Return [X, Y] of the center of cell containing provided text 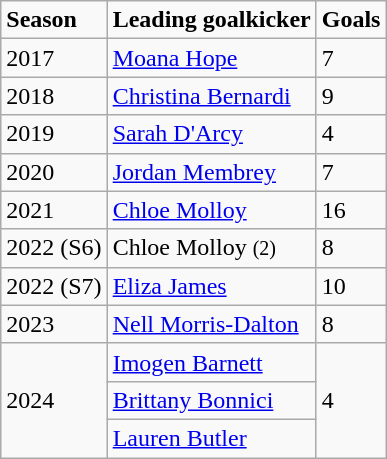
Sarah D'Arcy [212, 134]
10 [351, 286]
2022 (S6) [54, 248]
2024 [54, 400]
Eliza James [212, 286]
2018 [54, 96]
Leading goalkicker [212, 20]
2023 [54, 324]
Christina Bernardi [212, 96]
2020 [54, 172]
Lauren Butler [212, 438]
2017 [54, 58]
Brittany Bonnici [212, 400]
2019 [54, 134]
Chloe Molloy [212, 210]
Nell Morris-Dalton [212, 324]
Goals [351, 20]
Moana Hope [212, 58]
2022 (S7) [54, 286]
2021 [54, 210]
Jordan Membrey [212, 172]
9 [351, 96]
Season [54, 20]
Chloe Molloy (2) [212, 248]
16 [351, 210]
Imogen Barnett [212, 362]
